Capture the cell that displays the provided text and extract its [X, Y] central coordinate. 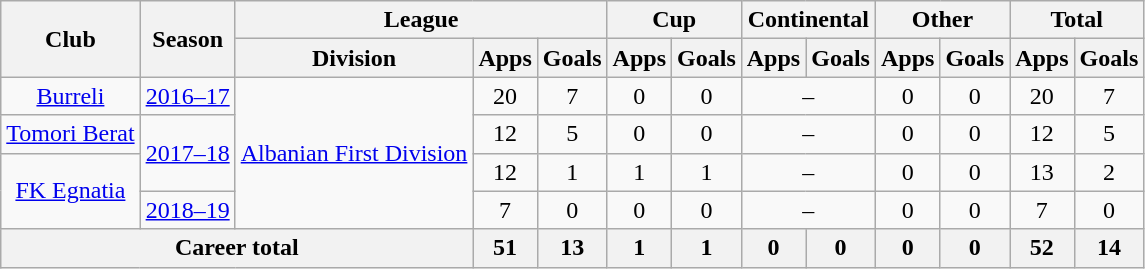
2018–19 [188, 210]
Tomori Berat [70, 134]
Career total [237, 248]
2016–17 [188, 96]
Albanian First Division [354, 153]
Other [942, 20]
League [421, 20]
52 [1042, 248]
Season [188, 39]
2017–18 [188, 153]
Club [70, 39]
Division [354, 58]
2 [1109, 172]
Burreli [70, 96]
Continental [808, 20]
14 [1109, 248]
FK Egnatia [70, 191]
Cup [674, 20]
Total [1077, 20]
51 [505, 248]
